Detect which cell encompasses the target text, then output its [x, y] center coordinate. 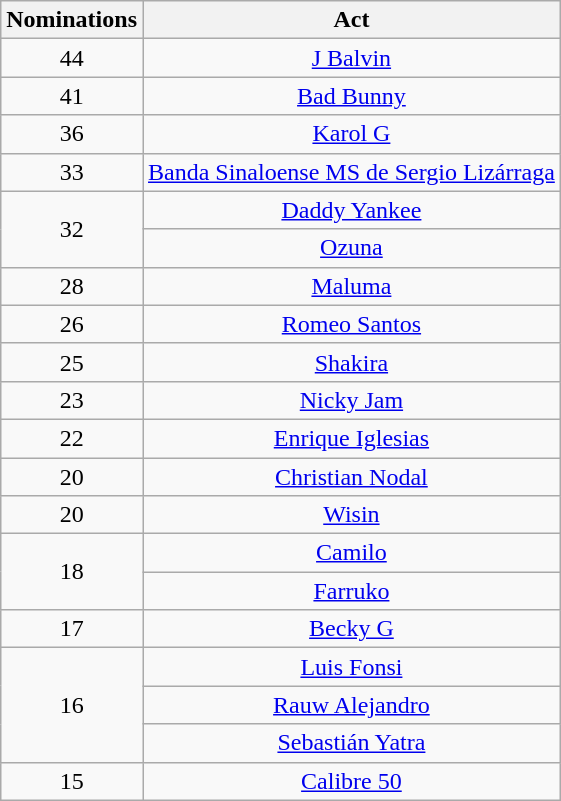
Sebastián Yatra [351, 743]
16 [72, 705]
Enrique Iglesias [351, 438]
44 [72, 58]
Christian Nodal [351, 477]
Becky G [351, 629]
Wisin [351, 515]
Nicky Jam [351, 400]
17 [72, 629]
32 [72, 229]
Luis Fonsi [351, 667]
28 [72, 286]
Nominations [72, 20]
26 [72, 324]
Daddy Yankee [351, 210]
Shakira [351, 362]
J Balvin [351, 58]
Act [351, 20]
36 [72, 134]
Romeo Santos [351, 324]
Ozuna [351, 248]
Maluma [351, 286]
15 [72, 781]
18 [72, 572]
22 [72, 438]
33 [72, 172]
25 [72, 362]
Calibre 50 [351, 781]
Camilo [351, 553]
41 [72, 96]
Rauw Alejandro [351, 705]
Banda Sinaloense MS de Sergio Lizárraga [351, 172]
Bad Bunny [351, 96]
23 [72, 400]
Farruko [351, 591]
Karol G [351, 134]
